Pinpoint the cell where the given text exists, returning its [x, y] midpoint coordinate. 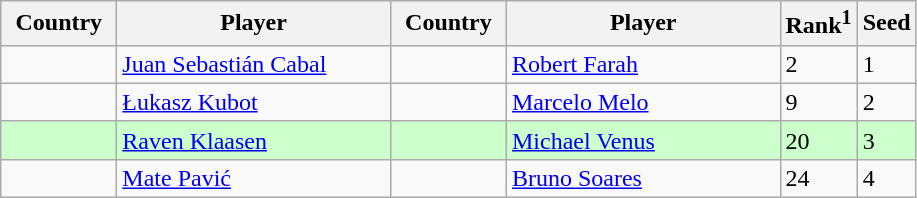
Seed [886, 24]
Robert Farah [643, 64]
9 [818, 102]
Łukasz Kubot [254, 102]
Raven Klaasen [254, 140]
Juan Sebastián Cabal [254, 64]
20 [818, 140]
Marcelo Melo [643, 102]
Rank1 [818, 24]
Bruno Soares [643, 178]
Mate Pavić [254, 178]
1 [886, 64]
3 [886, 140]
Michael Venus [643, 140]
24 [818, 178]
4 [886, 178]
